Return [x, y] of the center of cell containing provided text 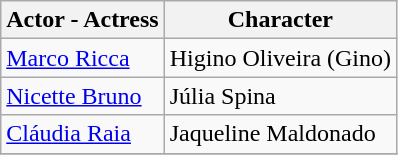
Actor - Actress [82, 20]
Higino Oliveira (Gino) [280, 58]
Júlia Spina [280, 96]
Cláudia Raia [82, 134]
Nicette Bruno [82, 96]
Character [280, 20]
Marco Ricca [82, 58]
Jaqueline Maldonado [280, 134]
